For the text-containing cell, return its midpoint in [X, Y] coordinate format. 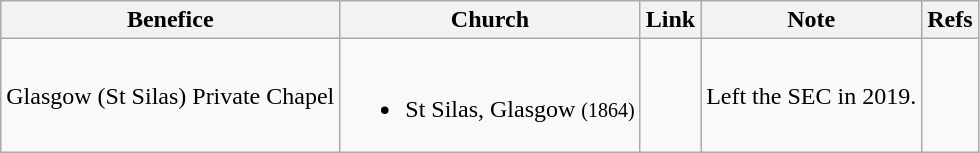
Church [490, 20]
Benefice [170, 20]
Link [670, 20]
Refs [950, 20]
Glasgow (St Silas) Private Chapel [170, 96]
Note [812, 20]
Left the SEC in 2019. [812, 96]
St Silas, Glasgow (1864) [490, 96]
